From the cell containing the given text, extract its center point as [x, y] coordinate. 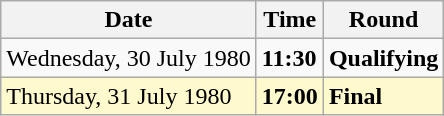
Round [383, 20]
17:00 [290, 96]
Thursday, 31 July 1980 [129, 96]
Qualifying [383, 58]
11:30 [290, 58]
Time [290, 20]
Wednesday, 30 July 1980 [129, 58]
Date [129, 20]
Final [383, 96]
